Output the (X, Y) coordinate of the center of the cell containing the given text.  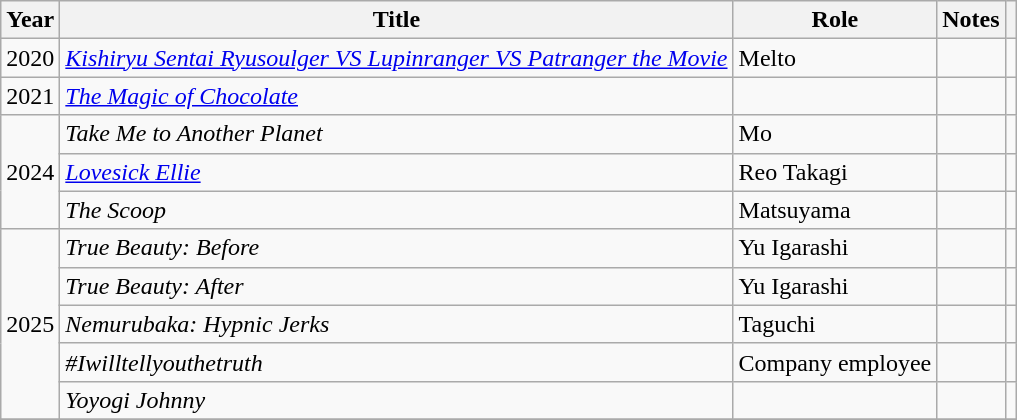
#Iwilltellyouthetruth (396, 362)
2025 (30, 324)
Mo (835, 134)
2021 (30, 96)
Reo Takagi (835, 172)
Matsuyama (835, 210)
Lovesick Ellie (396, 172)
Year (30, 20)
Company employee (835, 362)
Title (396, 20)
Take Me to Another Planet (396, 134)
The Magic of Chocolate (396, 96)
Yoyogi Johnny (396, 400)
2024 (30, 172)
Taguchi (835, 324)
The Scoop (396, 210)
True Beauty: Before (396, 248)
Notes (971, 20)
2020 (30, 58)
True Beauty: After (396, 286)
Nemurubaka: Hypnic Jerks (396, 324)
Melto (835, 58)
Role (835, 20)
Kishiryu Sentai Ryusoulger VS Lupinranger VS Patranger the Movie (396, 58)
